Output the (x, y) coordinate of the center of the cell containing the given text.  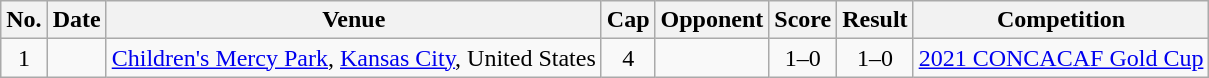
Venue (354, 20)
Date (76, 20)
Children's Mercy Park, Kansas City, United States (354, 58)
Result (875, 20)
No. (24, 20)
1 (24, 58)
Competition (1061, 20)
Score (803, 20)
4 (628, 58)
2021 CONCACAF Gold Cup (1061, 58)
Cap (628, 20)
Opponent (712, 20)
